Provide the (x, y) coordinate of the cell's center where the given text is located.  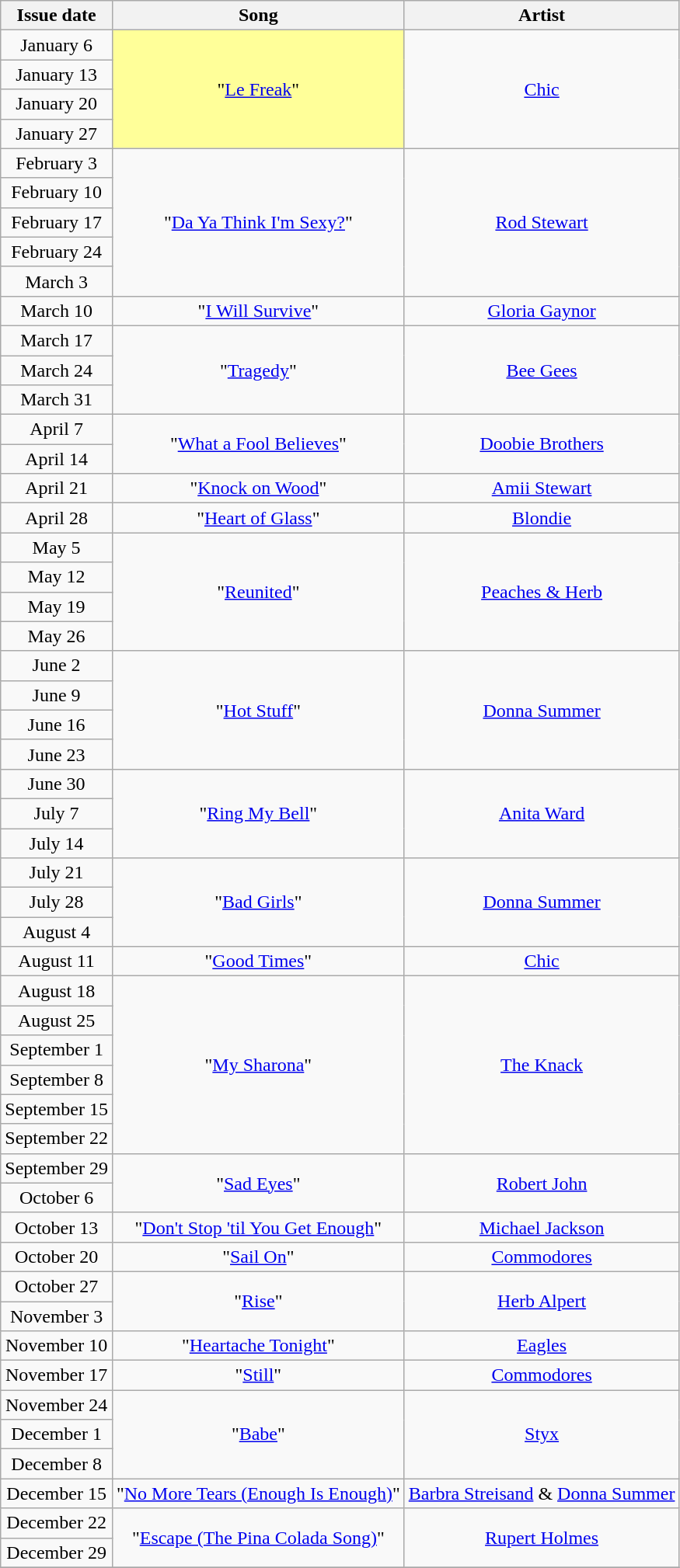
"Babe" (258, 1434)
"Ring My Bell" (258, 813)
September 22 (57, 1139)
May 26 (57, 636)
October 13 (57, 1227)
February 3 (57, 163)
October 6 (57, 1198)
"Tragedy" (258, 370)
December 8 (57, 1464)
Bee Gees (542, 370)
March 17 (57, 340)
March 24 (57, 370)
April 14 (57, 459)
September 1 (57, 1050)
December 22 (57, 1523)
Issue date (57, 16)
June 30 (57, 784)
"What a Fool Believes" (258, 444)
September 29 (57, 1168)
May 12 (57, 577)
July 21 (57, 873)
"Escape (The Pina Colada Song)" (258, 1538)
March 31 (57, 400)
Gloria Gaynor (542, 311)
August 4 (57, 932)
December 1 (57, 1434)
June 16 (57, 725)
January 20 (57, 104)
October 20 (57, 1257)
March 3 (57, 281)
September 8 (57, 1080)
"Still" (258, 1375)
September 15 (57, 1109)
June 23 (57, 754)
Michael Jackson (542, 1227)
January 13 (57, 75)
May 19 (57, 607)
November 3 (57, 1316)
"Heartache Tonight" (258, 1346)
Eagles (542, 1346)
"Rise" (258, 1301)
"Heart of Glass" (258, 518)
Barbra Streisand & Donna Summer (542, 1493)
November 24 (57, 1405)
August 18 (57, 991)
February 10 (57, 193)
July 28 (57, 902)
November 17 (57, 1375)
June 2 (57, 666)
The Knack (542, 1065)
"Sail On" (258, 1257)
Styx (542, 1434)
"Bad Girls" (258, 902)
Anita Ward (542, 813)
"Knock on Wood" (258, 488)
"Sad Eyes" (258, 1183)
"No More Tears (Enough Is Enough)" (258, 1493)
April 28 (57, 518)
"Le Freak" (258, 89)
January 6 (57, 45)
Robert John (542, 1183)
"Hot Stuff" (258, 710)
Artist (542, 16)
Amii Stewart (542, 488)
March 10 (57, 311)
Doobie Brothers (542, 444)
November 10 (57, 1346)
January 27 (57, 134)
"Good Times" (258, 961)
April 21 (57, 488)
February 24 (57, 252)
Song (258, 16)
April 7 (57, 429)
Blondie (542, 518)
August 25 (57, 1020)
Peaches & Herb (542, 592)
December 15 (57, 1493)
June 9 (57, 695)
"Da Ya Think I'm Sexy?" (258, 222)
Herb Alpert (542, 1301)
December 29 (57, 1552)
May 5 (57, 548)
"Reunited" (258, 592)
"My Sharona" (258, 1065)
July 7 (57, 813)
July 14 (57, 843)
Rod Stewart (542, 222)
February 17 (57, 222)
"I Will Survive" (258, 311)
Rupert Holmes (542, 1538)
"Don't Stop 'til You Get Enough" (258, 1227)
October 27 (57, 1286)
August 11 (57, 961)
